Provide the [x, y] coordinate of the cell's center where the given text is located.  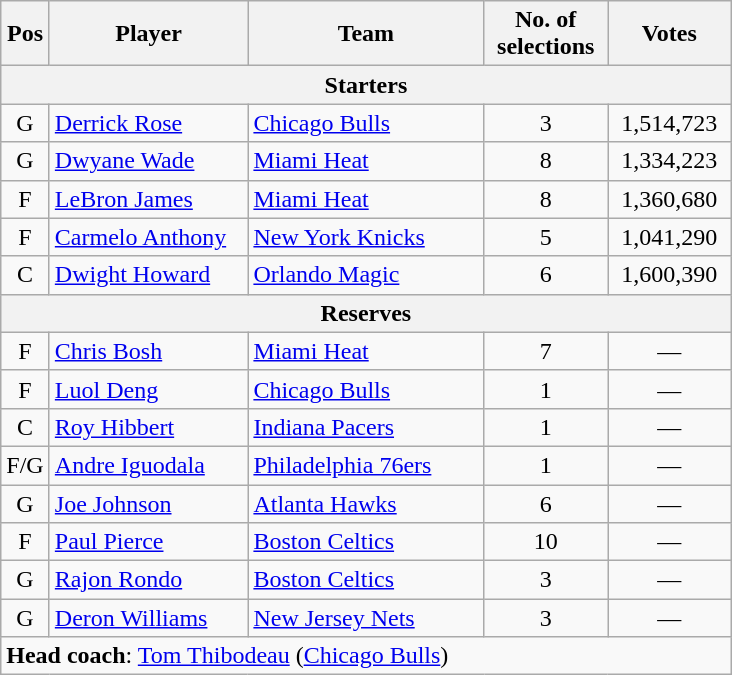
Deron Williams [148, 618]
Reserves [366, 313]
Luol Deng [148, 389]
Atlanta Hawks [366, 503]
Joe Johnson [148, 503]
Rajon Rondo [148, 580]
New Jersey Nets [366, 618]
Andre Iguodala [148, 465]
Roy Hibbert [148, 427]
Indiana Pacers [366, 427]
Carmelo Anthony [148, 237]
Dwyane Wade [148, 161]
Philadelphia 76ers [366, 465]
Starters [366, 85]
Orlando Magic [366, 275]
Player [148, 34]
New York Knicks [366, 237]
LeBron James [148, 199]
1,360,680 [670, 199]
1,514,723 [670, 123]
Chris Bosh [148, 351]
10 [546, 542]
1,600,390 [670, 275]
Pos [26, 34]
No. of selections [546, 34]
1,041,290 [670, 237]
Votes [670, 34]
Dwight Howard [148, 275]
Head coach: Tom Thibodeau (Chicago Bulls) [366, 656]
Derrick Rose [148, 123]
1,334,223 [670, 161]
5 [546, 237]
Team [366, 34]
Paul Pierce [148, 542]
7 [546, 351]
F/G [26, 465]
